Extract the (X, Y) coordinate from the center of the cell holding the provided text.  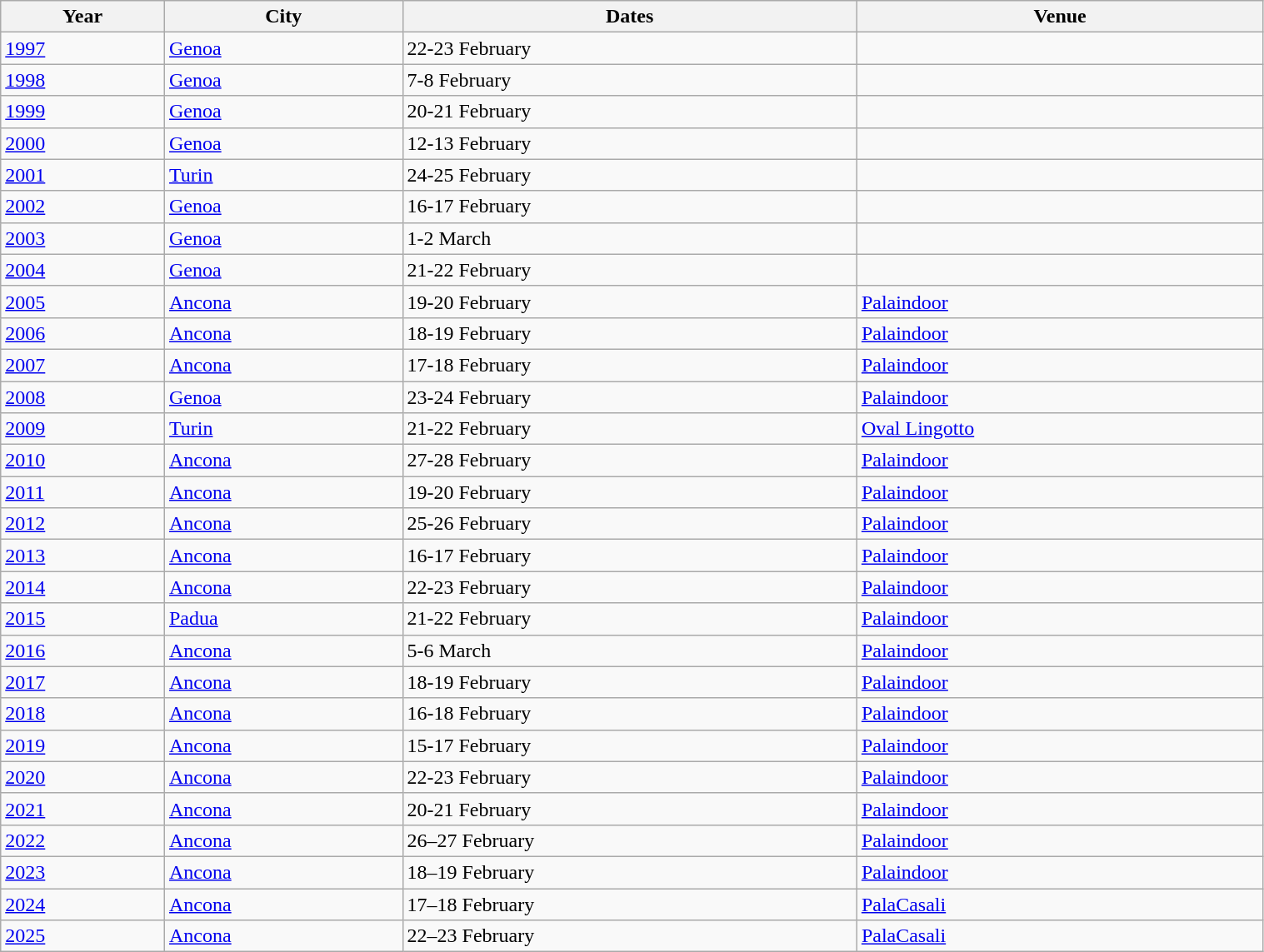
18–19 February (630, 872)
2009 (83, 429)
Oval Lingotto (1060, 429)
1998 (83, 80)
1999 (83, 112)
2010 (83, 461)
2004 (83, 270)
17–18 February (630, 904)
2018 (83, 714)
2023 (83, 872)
15-17 February (630, 745)
2014 (83, 587)
25-26 February (630, 524)
2013 (83, 556)
2006 (83, 333)
2017 (83, 682)
5-6 March (630, 650)
2025 (83, 936)
27-28 February (630, 461)
2007 (83, 365)
2003 (83, 238)
2005 (83, 302)
Venue (1060, 17)
Padua (283, 619)
16-18 February (630, 714)
2021 (83, 809)
2016 (83, 650)
2019 (83, 745)
2020 (83, 777)
2000 (83, 143)
2024 (83, 904)
2011 (83, 492)
2022 (83, 840)
1-2 March (630, 238)
17-18 February (630, 365)
22–23 February (630, 936)
Dates (630, 17)
26–27 February (630, 840)
2015 (83, 619)
23-24 February (630, 397)
7-8 February (630, 80)
2001 (83, 175)
Year (83, 17)
City (283, 17)
24-25 February (630, 175)
1997 (83, 48)
12-13 February (630, 143)
2002 (83, 207)
2008 (83, 397)
2012 (83, 524)
